Find where the given text appears and provide that cell's center as (X, Y) coordinate. 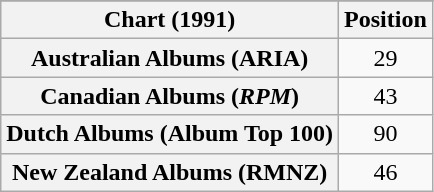
43 (386, 96)
29 (386, 58)
46 (386, 172)
Position (386, 20)
Australian Albums (ARIA) (170, 58)
Canadian Albums (RPM) (170, 96)
Dutch Albums (Album Top 100) (170, 134)
Chart (1991) (170, 20)
New Zealand Albums (RMNZ) (170, 172)
90 (386, 134)
